Provide the [x, y] coordinate of the cell's center where the given text is located.  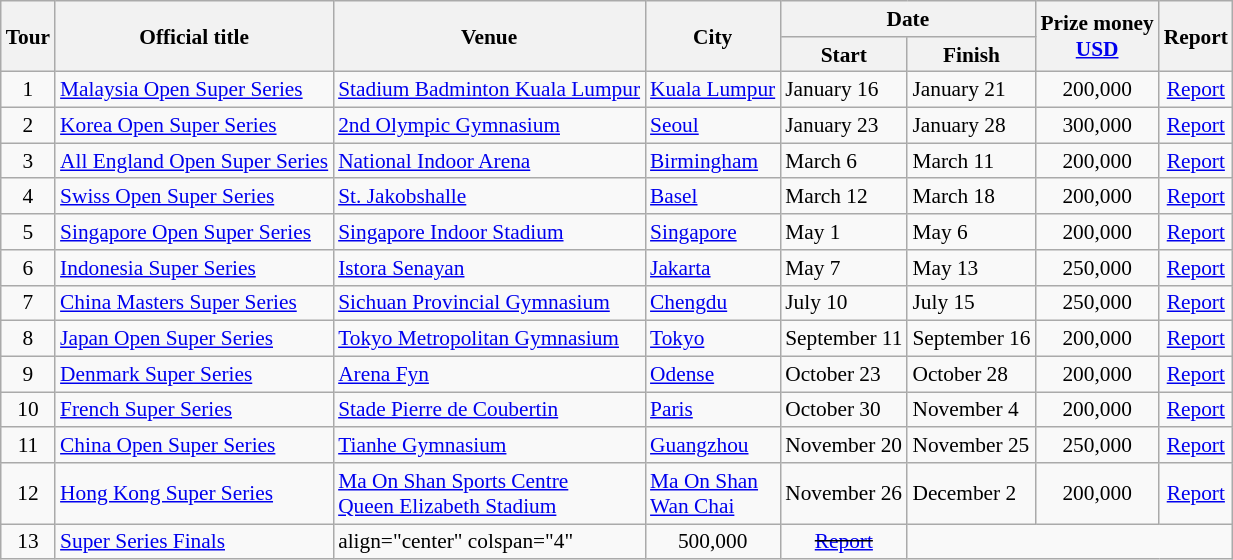
January 21 [971, 90]
1 [28, 90]
May 6 [971, 232]
8 [28, 339]
Super Series Finals [194, 542]
March 18 [971, 197]
2 [28, 126]
May 13 [971, 268]
Swiss Open Super Series [194, 197]
Date [908, 19]
Arena Fyn [489, 374]
300,000 [1096, 126]
Japan Open Super Series [194, 339]
Hong Kong Super Series [194, 494]
Singapore Open Super Series [194, 232]
City [712, 36]
Prize money USD [1096, 36]
Tour [28, 36]
9 [28, 374]
March 12 [844, 197]
Guangzhou [712, 445]
French Super Series [194, 410]
May 7 [844, 268]
November 26 [844, 494]
March 11 [971, 161]
Stade Pierre de Coubertin [489, 410]
September 11 [844, 339]
Chengdu [712, 303]
Finish [971, 55]
Korea Open Super Series [194, 126]
Jakarta [712, 268]
10 [28, 410]
November 20 [844, 445]
China Masters Super Series [194, 303]
Tokyo [712, 339]
Tokyo Metropolitan Gymnasium [489, 339]
11 [28, 445]
align="center" colspan="4" [489, 542]
Istora Senayan [489, 268]
Paris [712, 410]
Basel [712, 197]
Odense [712, 374]
Denmark Super Series [194, 374]
Malaysia Open Super Series [194, 90]
3 [28, 161]
January 28 [971, 126]
6 [28, 268]
12 [28, 494]
July 15 [971, 303]
500,000 [712, 542]
December 2 [971, 494]
Birmingham [712, 161]
13 [28, 542]
October 30 [844, 410]
Stadium Badminton Kuala Lumpur [489, 90]
St. Jakobshalle [489, 197]
Sichuan Provincial Gymnasium [489, 303]
7 [28, 303]
Singapore Indoor Stadium [489, 232]
November 25 [971, 445]
January 23 [844, 126]
National Indoor Arena [489, 161]
January 16 [844, 90]
Start [844, 55]
4 [28, 197]
Venue [489, 36]
October 23 [844, 374]
Indonesia Super Series [194, 268]
Singapore [712, 232]
July 10 [844, 303]
Ma On Shan Wan Chai [712, 494]
2nd Olympic Gymnasium [489, 126]
Seoul [712, 126]
Tianhe Gymnasium [489, 445]
September 16 [971, 339]
All England Open Super Series [194, 161]
Kuala Lumpur [712, 90]
China Open Super Series [194, 445]
October 28 [971, 374]
May 1 [844, 232]
Official title [194, 36]
5 [28, 232]
November 4 [971, 410]
March 6 [844, 161]
Ma On Shan Sports Centre Queen Elizabeth Stadium [489, 494]
